Scan for the cell matching the given text and deliver its (x, y) coordinate at center. 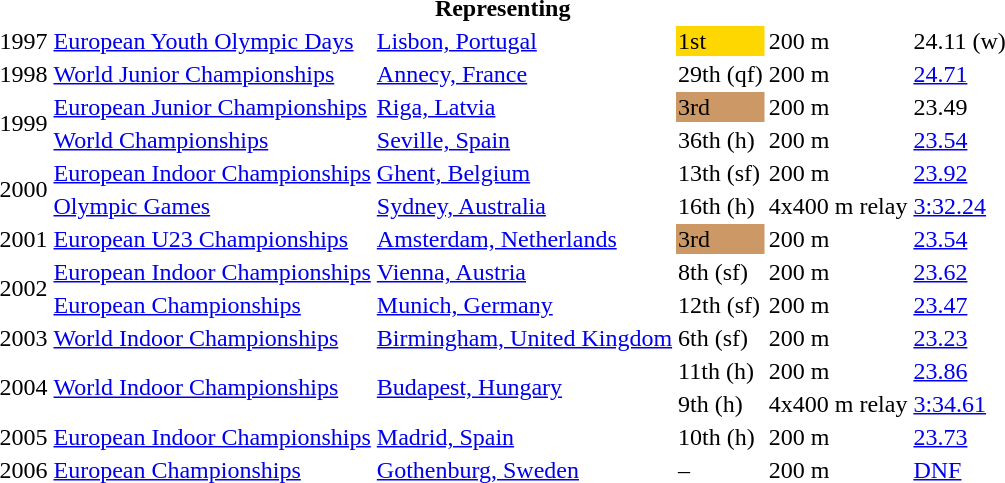
World Junior Championships (212, 74)
16th (h) (721, 206)
Ghent, Belgium (524, 173)
Riga, Latvia (524, 107)
9th (h) (721, 404)
Lisbon, Portugal (524, 41)
European Junior Championships (212, 107)
Amsterdam, Netherlands (524, 239)
Annecy, France (524, 74)
European Championships (212, 305)
Vienna, Austria (524, 272)
6th (sf) (721, 338)
Seville, Spain (524, 140)
12th (sf) (721, 305)
10th (h) (721, 437)
29th (qf) (721, 74)
8th (sf) (721, 272)
36th (h) (721, 140)
1st (721, 41)
Budapest, Hungary (524, 388)
13th (sf) (721, 173)
Sydney, Australia (524, 206)
World Championships (212, 140)
Birmingham, United Kingdom (524, 338)
11th (h) (721, 371)
Madrid, Spain (524, 437)
European Youth Olympic Days (212, 41)
Olympic Games (212, 206)
European U23 Championships (212, 239)
Munich, Germany (524, 305)
